For the text-containing cell, return its midpoint in (X, Y) coordinate format. 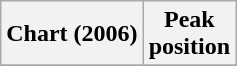
Chart (2006) (72, 34)
Peakposition (189, 34)
